For the text-containing cell, return its midpoint in (X, Y) coordinate format. 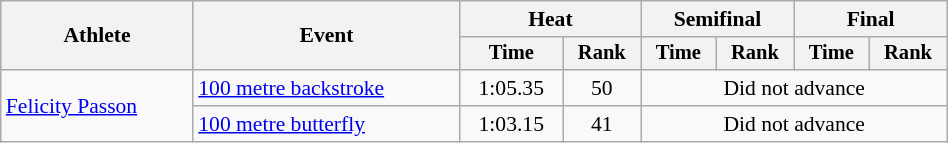
Semifinal (718, 19)
1:03.15 (512, 124)
100 metre backstroke (326, 88)
1:05.35 (512, 88)
Felicity Passon (97, 106)
50 (602, 88)
Event (326, 36)
Final (870, 19)
Athlete (97, 36)
41 (602, 124)
100 metre butterfly (326, 124)
Heat (550, 19)
